Return the (x, y) coordinate for the center point of the cell that contains the specified text.  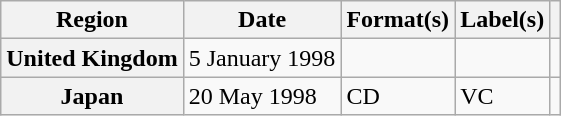
Region (92, 20)
Label(s) (502, 20)
5 January 1998 (262, 58)
Format(s) (398, 20)
20 May 1998 (262, 96)
United Kingdom (92, 58)
CD (398, 96)
Date (262, 20)
Japan (92, 96)
VC (502, 96)
